Locate the cell with the specified text and output its (x, y) center coordinate. 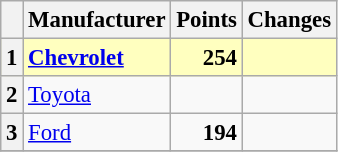
254 (206, 58)
1 (12, 58)
Manufacturer (97, 20)
Points (206, 20)
3 (12, 133)
Chevrolet (97, 58)
Toyota (97, 95)
2 (12, 95)
Ford (97, 133)
194 (206, 133)
Changes (289, 20)
